Return the [x, y] coordinate for the center point of the cell that contains the specified text.  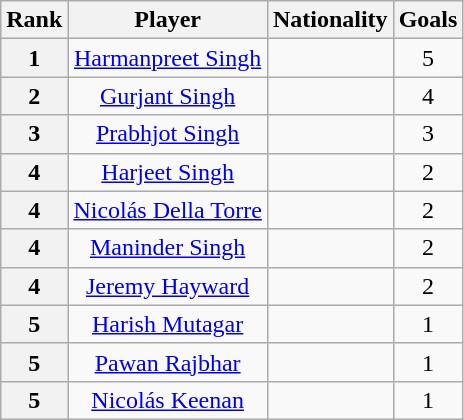
Nicolás Keenan [168, 400]
Maninder Singh [168, 248]
Harish Mutagar [168, 324]
Goals [428, 20]
Gurjant Singh [168, 96]
Player [168, 20]
Nicolás Della Torre [168, 210]
Harmanpreet Singh [168, 58]
Jeremy Hayward [168, 286]
Rank [34, 20]
Prabhjot Singh [168, 134]
Nationality [330, 20]
Harjeet Singh [168, 172]
Pawan Rajbhar [168, 362]
